Provide the (X, Y) coordinate of the cell's center where the given text is located.  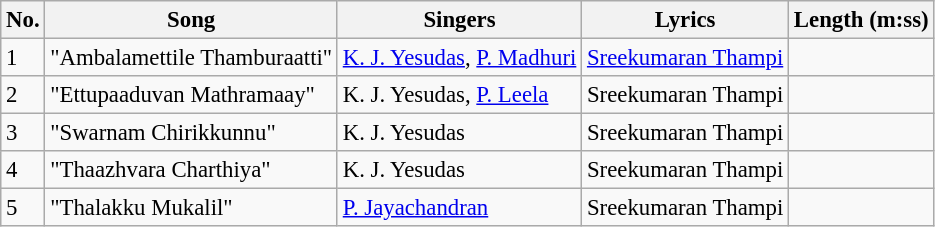
Length (m:ss) (862, 20)
No. (23, 20)
"Swarnam Chirikkunnu" (192, 133)
Singers (459, 20)
"Thalakku Mukalil" (192, 208)
"Ambalamettile Thamburaatti" (192, 58)
P. Jayachandran (459, 208)
"Thaazhvara Charthiya" (192, 170)
4 (23, 170)
K. J. Yesudas, P. Leela (459, 95)
Lyrics (686, 20)
2 (23, 95)
"Ettupaaduvan Mathramaay" (192, 95)
1 (23, 58)
Song (192, 20)
3 (23, 133)
5 (23, 208)
K. J. Yesudas, P. Madhuri (459, 58)
